Locate the cell with the specified text and output its [x, y] center coordinate. 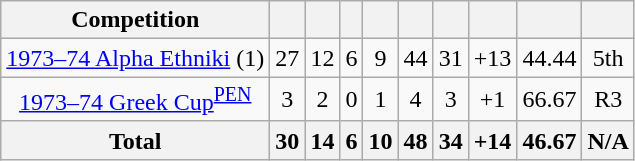
N/A [608, 140]
44 [416, 58]
12 [322, 58]
1 [380, 100]
0 [352, 100]
44.44 [550, 58]
31 [450, 58]
27 [288, 58]
+14 [492, 140]
66.67 [550, 100]
48 [416, 140]
1973–74 Greek CupPEN [136, 100]
+1 [492, 100]
9 [380, 58]
34 [450, 140]
4 [416, 100]
+13 [492, 58]
14 [322, 140]
Competition [136, 20]
46.67 [550, 140]
10 [380, 140]
R3 [608, 100]
2 [322, 100]
5th [608, 58]
1973–74 Alpha Ethniki (1) [136, 58]
Total [136, 140]
30 [288, 140]
